Extract the (x, y) coordinate from the center of the cell holding the provided text.  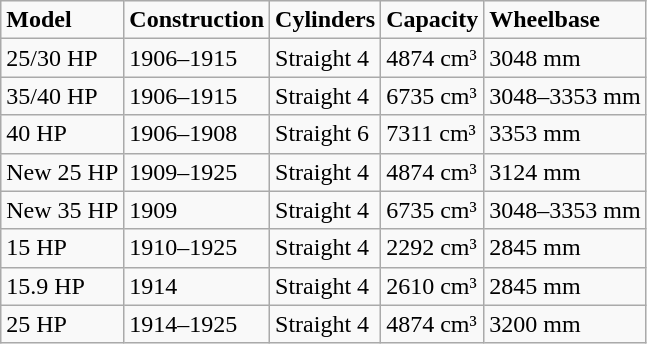
New 35 HP (62, 210)
15 HP (62, 248)
Capacity (432, 20)
2610 cm³ (432, 286)
1914–1925 (197, 324)
1906–1908 (197, 134)
2292 cm³ (432, 248)
15.9 HP (62, 286)
35/40 HP (62, 96)
Construction (197, 20)
40 HP (62, 134)
25/30 HP (62, 58)
1910–1925 (197, 248)
1914 (197, 286)
3200 mm (565, 324)
7311 cm³ (432, 134)
25 HP (62, 324)
1909–1925 (197, 172)
Straight 6 (326, 134)
3353 mm (565, 134)
Wheelbase (565, 20)
3048 mm (565, 58)
3124 mm (565, 172)
Cylinders (326, 20)
1909 (197, 210)
Model (62, 20)
New 25 HP (62, 172)
